From the cell containing the given text, extract its center point as (X, Y) coordinate. 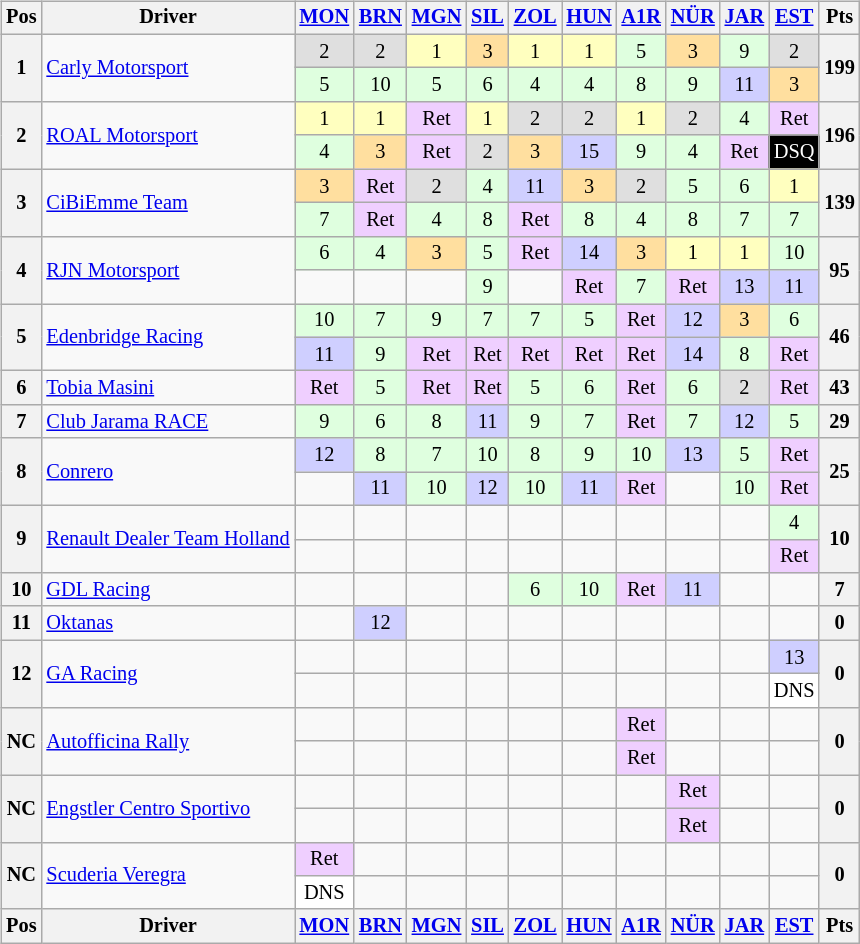
RJN Motorsport (168, 270)
Oktanas (168, 623)
Engstler Centro Sportivo (168, 808)
Club Jarama RACE (168, 422)
GDL Racing (168, 590)
Renault Dealer Team Holland (168, 538)
199 (839, 68)
15 (590, 152)
Carly Motorsport (168, 68)
43 (839, 388)
29 (839, 422)
25 (839, 472)
ROAL Motorsport (168, 136)
Scuderia Veregra (168, 876)
CiBiEmme Team (168, 202)
46 (839, 338)
95 (839, 270)
DSQ (794, 152)
Edenbridge Racing (168, 338)
Autofficina Rally (168, 740)
139 (839, 202)
196 (839, 136)
Tobia Masini (168, 388)
Conrero (168, 472)
GA Racing (168, 674)
